Locate the cell with the specified text and output its [X, Y] center coordinate. 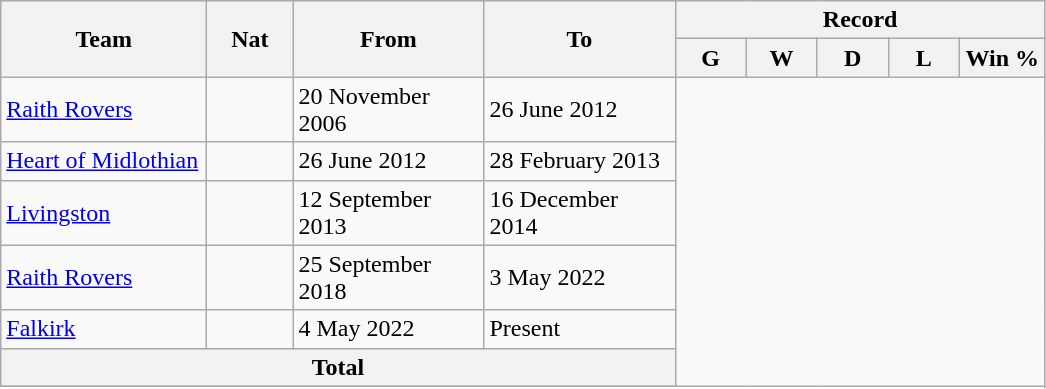
4 May 2022 [388, 329]
Heart of Midlothian [104, 161]
D [852, 58]
Nat [250, 39]
Livingston [104, 212]
28 February 2013 [580, 161]
12 September 2013 [388, 212]
3 May 2022 [580, 278]
25 September 2018 [388, 278]
Record [860, 20]
W [782, 58]
From [388, 39]
20 November 2006 [388, 110]
Present [580, 329]
16 December 2014 [580, 212]
Falkirk [104, 329]
To [580, 39]
Total [338, 367]
Team [104, 39]
Win % [1002, 58]
L [924, 58]
G [710, 58]
